Search for the cell housing the specified text and yield its [x, y] center coordinate. 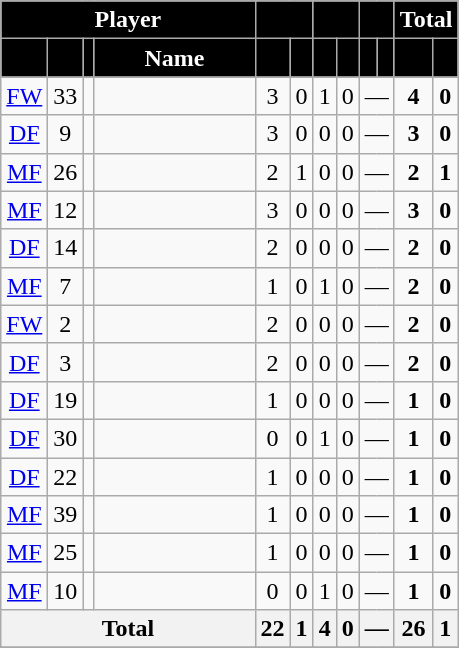
12 [66, 210]
9 [66, 134]
30 [66, 438]
33 [66, 96]
10 [66, 591]
Name [174, 58]
14 [66, 248]
39 [66, 515]
Player [128, 20]
7 [66, 286]
25 [66, 553]
19 [66, 400]
